For the text-containing cell, return its midpoint in [X, Y] coordinate format. 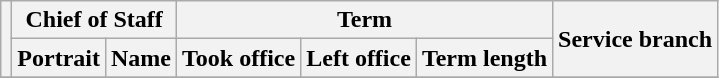
Portrait [59, 58]
Chief of Staff [94, 20]
Term [365, 20]
Left office [359, 58]
Name [140, 58]
Term length [484, 58]
Took office [239, 58]
Service branch [636, 39]
